Detect which cell encompasses the target text, then output its [x, y] center coordinate. 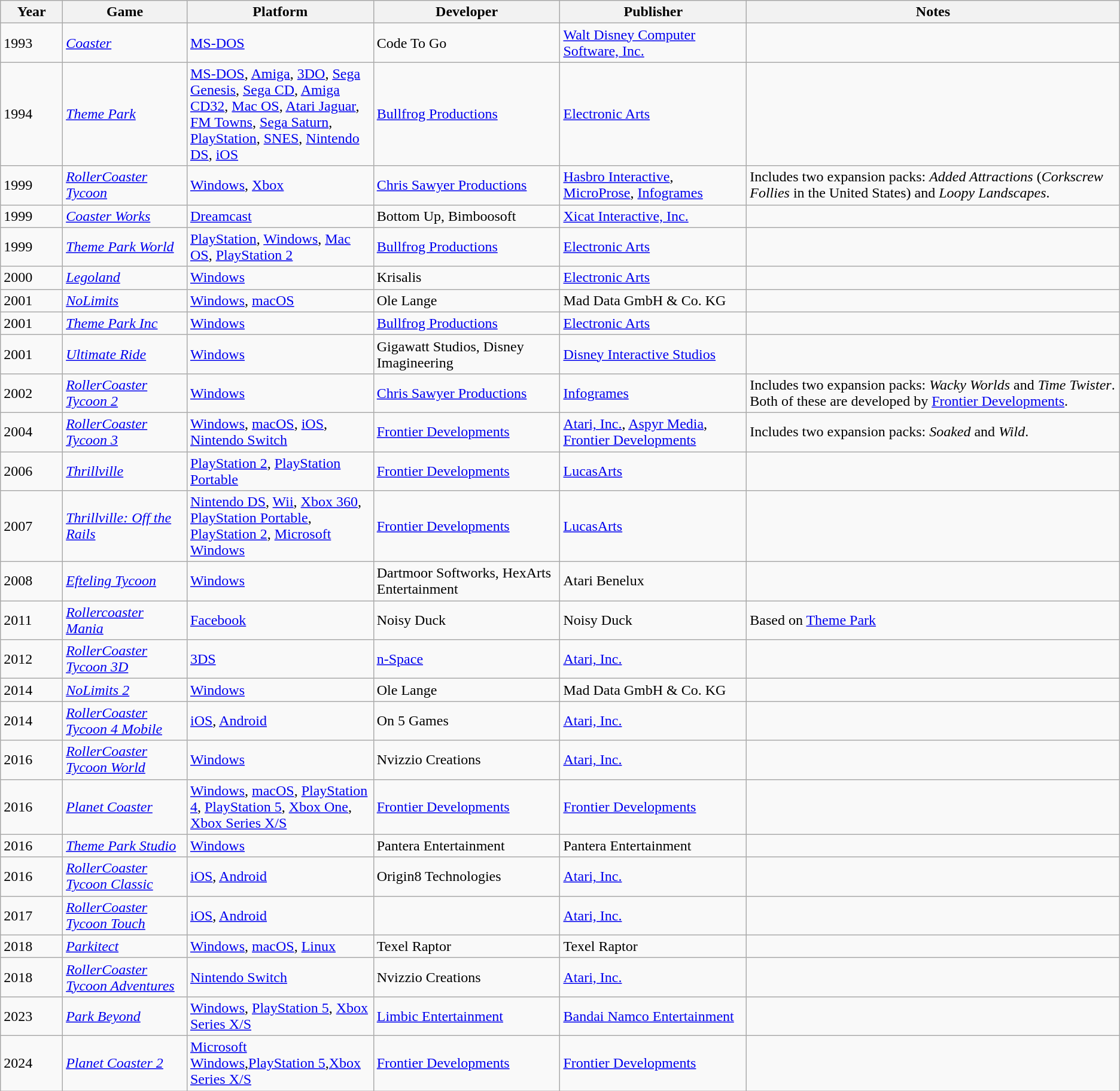
Windows, macOS, iOS, Nintendo Switch [280, 432]
Bottom Up, Bimboosoft [467, 216]
2012 [32, 660]
Thrillville: Off the Rails [125, 527]
2011 [32, 620]
Legoland [125, 278]
PlayStation, Windows, Mac OS, PlayStation 2 [280, 247]
Atari, Inc., Aspyr Media, Frontier Developments [653, 432]
MS-DOS [280, 43]
Origin8 Technologies [467, 876]
Ultimate Ride [125, 354]
NoLimits [125, 300]
3DS [280, 660]
1994 [32, 114]
Dreamcast [280, 216]
Walt Disney Computer Software, Inc. [653, 43]
Limbic Entertainment [467, 1016]
2024 [32, 1063]
Theme Park World [125, 247]
Theme Park Studio [125, 846]
Gigawatt Studios, Disney Imagineering [467, 354]
RollerCoaster Tycoon 3 [125, 432]
RollerCoaster Tycoon Adventures [125, 977]
Parkitect [125, 946]
Theme Park [125, 114]
2004 [32, 432]
Park Beyond [125, 1016]
Year [32, 12]
Atari Benelux [653, 582]
Game [125, 12]
Krisalis [467, 278]
Hasbro Interactive, MicroProse, Infogrames [653, 186]
Code To Go [467, 43]
RollerCoaster Tycoon [125, 186]
n-Space [467, 660]
Nintendo DS, Wii, Xbox 360, PlayStation Portable, PlayStation 2, Microsoft Windows [280, 527]
2002 [32, 393]
Planet Coaster 2 [125, 1063]
2007 [32, 527]
Bandai Namco Entertainment [653, 1016]
Coaster Works [125, 216]
2000 [32, 278]
Developer [467, 12]
Based on Theme Park [933, 620]
2023 [32, 1016]
Platform [280, 12]
PlayStation 2, PlayStation Portable [280, 470]
Publisher [653, 12]
Infogrames [653, 393]
Windows, macOS, Linux [280, 946]
On 5 Games [467, 721]
Planet Coaster [125, 807]
Rollercoaster Mania [125, 620]
RollerCoaster Tycoon 3D [125, 660]
RollerCoaster Tycoon 2 [125, 393]
Microsoft Windows,PlayStation 5,Xbox Series X/S [280, 1063]
Nintendo Switch [280, 977]
Efteling Tycoon [125, 582]
Disney Interactive Studios [653, 354]
1993 [32, 43]
RollerCoaster Tycoon 4 Mobile [125, 721]
2008 [32, 582]
Windows, PlayStation 5, Xbox Series X/S [280, 1016]
Windows, Xbox [280, 186]
Windows, macOS [280, 300]
2017 [32, 916]
2006 [32, 470]
RollerCoaster Tycoon Touch [125, 916]
Facebook [280, 620]
Xicat Interactive, Inc. [653, 216]
RollerCoaster Tycoon World [125, 760]
Includes two expansion packs: Added Attractions (Corkscrew Follies in the United States) and Loopy Landscapes. [933, 186]
Dartmoor Softworks, HexArts Entertainment [467, 582]
NoLimits 2 [125, 690]
Theme Park Inc [125, 323]
Windows, macOS, PlayStation 4, PlayStation 5, Xbox One, Xbox Series X/S [280, 807]
Thrillville [125, 470]
RollerCoaster Tycoon Classic [125, 876]
Coaster [125, 43]
MS-DOS, Amiga, 3DO, Sega Genesis, Sega CD, Amiga CD32, Mac OS, Atari Jaguar, FM Towns, Sega Saturn, PlayStation, SNES, Nintendo DS, iOS [280, 114]
Notes [933, 12]
Includes two expansion packs: Wacky Worlds and Time Twister. Both of these are developed by Frontier Developments. [933, 393]
Includes two expansion packs: Soaked and Wild. [933, 432]
